Search for the cell housing the specified text and yield its [x, y] center coordinate. 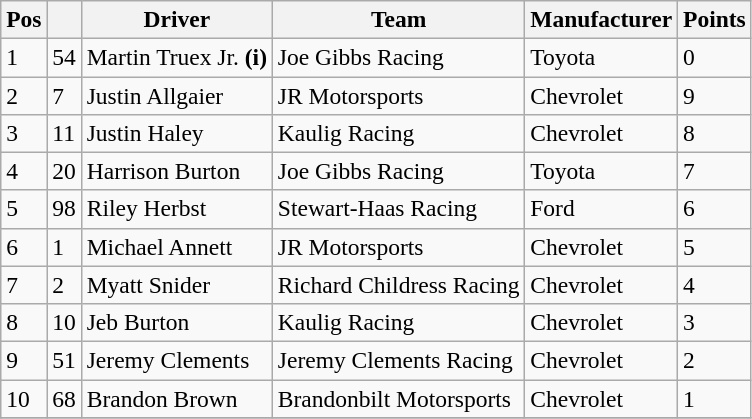
Justin Allgaier [176, 95]
Myatt Snider [176, 285]
11 [64, 133]
Michael Annett [176, 247]
Harrison Burton [176, 171]
Richard Childress Racing [398, 285]
Brandon Brown [176, 398]
Jeremy Clements [176, 360]
Ford [602, 209]
98 [64, 209]
Team [398, 19]
Riley Herbst [176, 209]
0 [715, 57]
Martin Truex Jr. (i) [176, 57]
Points [715, 19]
Justin Haley [176, 133]
20 [64, 171]
Pos [24, 19]
68 [64, 398]
Brandonbilt Motorsports [398, 398]
Jeremy Clements Racing [398, 360]
54 [64, 57]
Manufacturer [602, 19]
Jeb Burton [176, 322]
51 [64, 360]
Driver [176, 19]
Stewart-Haas Racing [398, 209]
